Search for the cell housing the specified text and yield its [x, y] center coordinate. 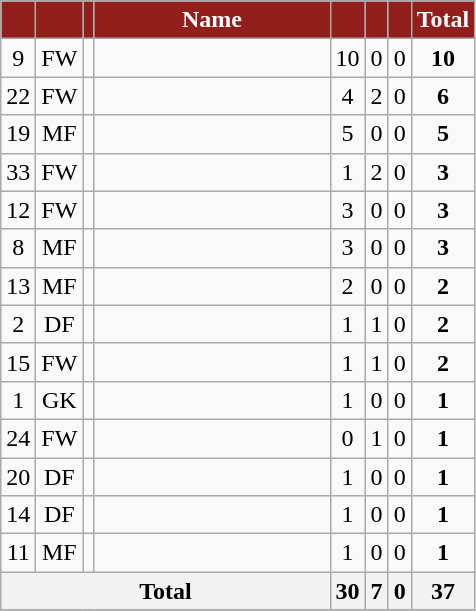
11 [18, 553]
GK [60, 400]
20 [18, 477]
24 [18, 438]
13 [18, 286]
37 [443, 591]
14 [18, 515]
30 [348, 591]
15 [18, 362]
19 [18, 134]
6 [443, 96]
7 [376, 591]
22 [18, 96]
Name [212, 20]
4 [348, 96]
8 [18, 248]
9 [18, 58]
33 [18, 172]
12 [18, 210]
